Identify which cell holds the provided text, then report its (x, y) central coordinate. 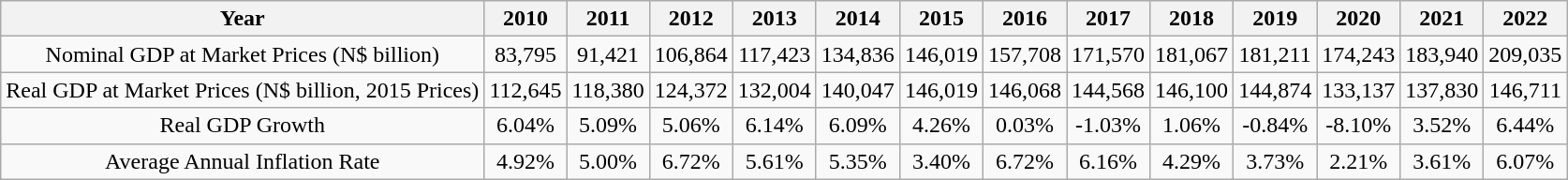
132,004 (774, 90)
157,708 (1025, 54)
140,047 (858, 90)
2011 (608, 19)
2019 (1276, 19)
144,874 (1276, 90)
Average Annual Inflation Rate (243, 161)
2020 (1358, 19)
2013 (774, 19)
-0.84% (1276, 126)
2010 (525, 19)
Year (243, 19)
112,645 (525, 90)
137,830 (1442, 90)
2014 (858, 19)
6.16% (1107, 161)
2022 (1525, 19)
-8.10% (1358, 126)
174,243 (1358, 54)
0.03% (1025, 126)
Real GDP Growth (243, 126)
183,940 (1442, 54)
181,211 (1276, 54)
146,068 (1025, 90)
6.04% (525, 126)
117,423 (774, 54)
3.52% (1442, 126)
2012 (691, 19)
83,795 (525, 54)
6.09% (858, 126)
2015 (940, 19)
Real GDP at Market Prices (N$ billion, 2015 Prices) (243, 90)
2.21% (1358, 161)
5.00% (608, 161)
4.92% (525, 161)
5.35% (858, 161)
2018 (1191, 19)
3.73% (1276, 161)
6.14% (774, 126)
106,864 (691, 54)
133,137 (1358, 90)
6.07% (1525, 161)
171,570 (1107, 54)
124,372 (691, 90)
134,836 (858, 54)
2021 (1442, 19)
144,568 (1107, 90)
146,100 (1191, 90)
4.26% (940, 126)
209,035 (1525, 54)
1.06% (1191, 126)
3.61% (1442, 161)
4.29% (1191, 161)
-1.03% (1107, 126)
181,067 (1191, 54)
118,380 (608, 90)
6.44% (1525, 126)
3.40% (940, 161)
5.61% (774, 161)
146,711 (1525, 90)
Nominal GDP at Market Prices (N$ billion) (243, 54)
91,421 (608, 54)
5.09% (608, 126)
5.06% (691, 126)
2017 (1107, 19)
2016 (1025, 19)
